Scan for the cell matching the given text and deliver its (X, Y) coordinate at center. 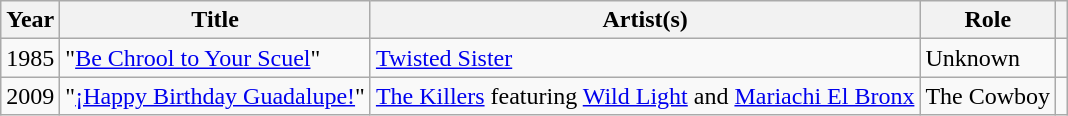
2009 (30, 96)
Artist(s) (645, 20)
The Cowboy (988, 96)
Title (216, 20)
The Killers featuring Wild Light and Mariachi El Bronx (645, 96)
Role (988, 20)
Twisted Sister (645, 58)
"Be Chrool to Your Scuel" (216, 58)
1985 (30, 58)
"¡Happy Birthday Guadalupe!" (216, 96)
Unknown (988, 58)
Year (30, 20)
